Capture the cell that displays the provided text and extract its (X, Y) central coordinate. 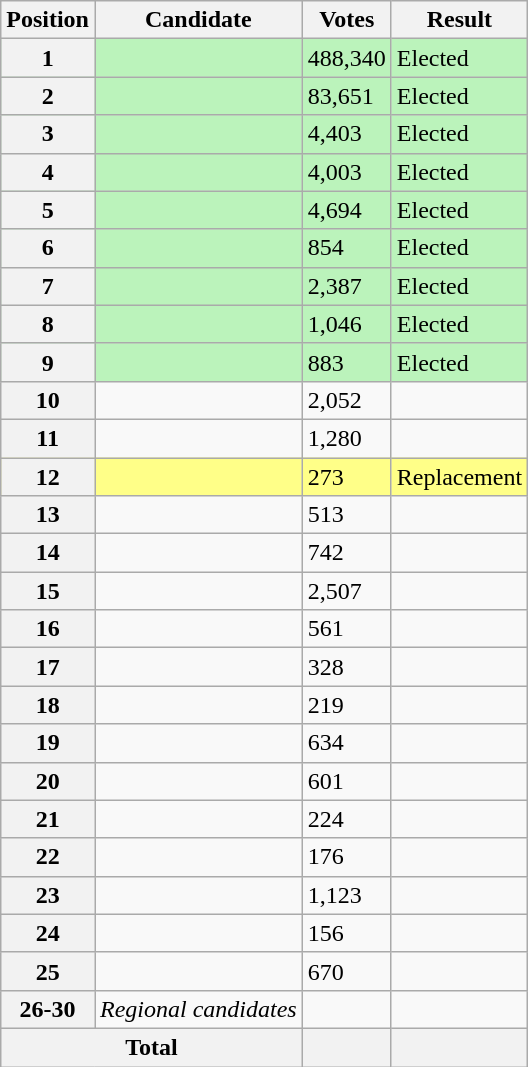
156 (346, 933)
21 (48, 819)
19 (48, 743)
488,340 (346, 58)
742 (346, 553)
7 (48, 286)
16 (48, 629)
83,651 (346, 96)
513 (346, 515)
Votes (346, 20)
328 (346, 667)
3 (48, 134)
4,403 (346, 134)
18 (48, 705)
1 (48, 58)
2,387 (346, 286)
23 (48, 895)
15 (48, 591)
9 (48, 362)
25 (48, 971)
13 (48, 515)
20 (48, 781)
601 (346, 781)
4 (48, 172)
2,507 (346, 591)
883 (346, 362)
26-30 (48, 1009)
Position (48, 20)
Candidate (198, 20)
12 (48, 477)
224 (346, 819)
24 (48, 933)
10 (48, 400)
634 (346, 743)
Result (459, 20)
1,280 (346, 438)
4,003 (346, 172)
11 (48, 438)
670 (346, 971)
22 (48, 857)
273 (346, 477)
2,052 (346, 400)
176 (346, 857)
854 (346, 248)
1,046 (346, 324)
14 (48, 553)
5 (48, 210)
8 (48, 324)
219 (346, 705)
Regional candidates (198, 1009)
17 (48, 667)
Replacement (459, 477)
1,123 (346, 895)
561 (346, 629)
Total (152, 1047)
4,694 (346, 210)
6 (48, 248)
2 (48, 96)
